Pinpoint the cell where the given text exists, returning its [x, y] midpoint coordinate. 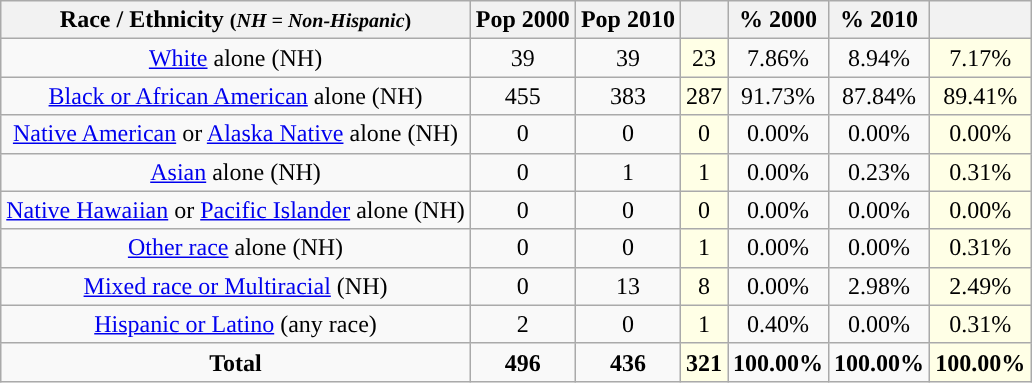
436 [628, 362]
% 2010 [880, 20]
Black or African American alone (NH) [236, 96]
383 [628, 96]
Race / Ethnicity (NH = Non-Hispanic) [236, 20]
8 [704, 286]
Pop 2010 [628, 20]
2 [522, 324]
89.41% [980, 96]
321 [704, 362]
87.84% [880, 96]
2.98% [880, 286]
7.86% [778, 58]
8.94% [880, 58]
455 [522, 96]
Native Hawaiian or Pacific Islander alone (NH) [236, 210]
% 2000 [778, 20]
Pop 2000 [522, 20]
287 [704, 96]
2.49% [980, 286]
Mixed race or Multiracial (NH) [236, 286]
7.17% [980, 58]
Other race alone (NH) [236, 248]
496 [522, 362]
0.40% [778, 324]
13 [628, 286]
23 [704, 58]
Native American or Alaska Native alone (NH) [236, 134]
0.23% [880, 172]
White alone (NH) [236, 58]
Hispanic or Latino (any race) [236, 324]
Asian alone (NH) [236, 172]
Total [236, 362]
91.73% [778, 96]
